Extract the (X, Y) coordinate from the center of the cell holding the provided text.  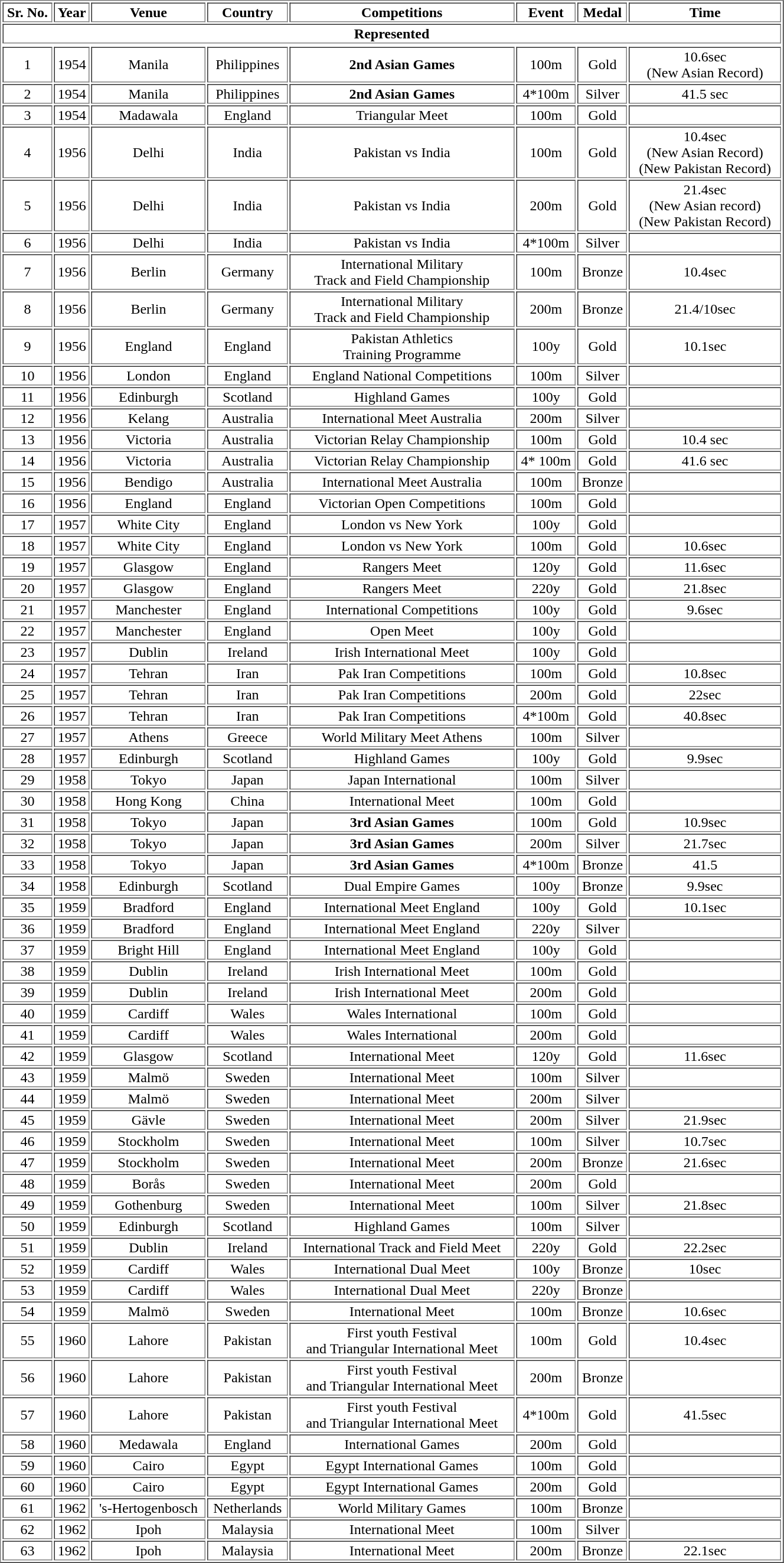
Sr. No. (27, 12)
7 (27, 272)
14 (27, 461)
46 (27, 1141)
35 (27, 907)
10.4sec(New Asian Record)(New Pakistan Record) (705, 152)
52 (27, 1269)
Bendigo (149, 482)
Dual Empire Games (401, 886)
22 (27, 631)
18 (27, 546)
Hong Kong (149, 801)
11 (27, 397)
58 (27, 1444)
47 (27, 1163)
26 (27, 716)
Greece (247, 737)
56 (27, 1378)
International Military Track and Field Championship (401, 310)
5 (27, 206)
21.4/10sec (705, 310)
2 (27, 93)
Competitions (401, 12)
27 (27, 737)
16 (27, 503)
20 (27, 588)
30 (27, 801)
41.5 sec (705, 93)
Borås (149, 1184)
6 (27, 242)
59 (27, 1465)
International Track and Field Meet (401, 1248)
International MilitaryTrack and Field Championship (401, 272)
Year (71, 12)
9.6sec (705, 610)
21.7sec (705, 844)
32 (27, 844)
Represented (391, 33)
Gothenburg (149, 1205)
Pakistan AthleticsTraining Programme (401, 346)
10sec (705, 1269)
Gävle (149, 1120)
Time (705, 12)
33 (27, 865)
55 (27, 1341)
Bright Hill (149, 950)
38 (27, 971)
41.6 sec (705, 461)
1 (27, 65)
World Military Meet Athens (401, 737)
10.8sec (705, 673)
60 (27, 1486)
10.4 sec (705, 439)
Netherlands (247, 1507)
10.7sec (705, 1141)
42 (27, 1056)
49 (27, 1205)
41.5sec (705, 1415)
41 (27, 1035)
39 (27, 992)
19 (27, 567)
9 (27, 346)
50 (27, 1226)
17 (27, 525)
21.6sec (705, 1163)
Madawala (149, 115)
Event (545, 12)
Medawala (149, 1444)
29 (27, 780)
4* 100m (545, 461)
13 (27, 439)
24 (27, 673)
21.9sec (705, 1120)
Triangular Meet (401, 115)
48 (27, 1184)
41.5 (705, 865)
Country (247, 12)
China (247, 801)
Victorian Open Competitions (401, 503)
40.8sec (705, 716)
London (149, 376)
Kelang (149, 418)
22.1sec (705, 1550)
45 (27, 1120)
21.4sec(New Asian record)(New Pakistan Record) (705, 206)
51 (27, 1248)
57 (27, 1415)
4 (27, 152)
28 (27, 758)
10.6sec (New Asian Record) (705, 65)
54 (27, 1311)
England National Competitions (401, 376)
40 (27, 1014)
34 (27, 886)
53 (27, 1290)
43 (27, 1077)
22.2sec (705, 1248)
23 (27, 652)
Venue (149, 12)
37 (27, 950)
8 (27, 310)
Athens (149, 737)
63 (27, 1550)
's-Hertogenbosch (149, 1507)
25 (27, 695)
3 (27, 115)
10 (27, 376)
International Competitions (401, 610)
44 (27, 1099)
Medal (602, 12)
International Games (401, 1444)
World Military Games (401, 1507)
15 (27, 482)
10.9sec (705, 822)
36 (27, 929)
Japan International (401, 780)
31 (27, 822)
22sec (705, 695)
12 (27, 418)
Open Meet (401, 631)
21 (27, 610)
61 (27, 1507)
62 (27, 1529)
